Pinpoint the cell where the given text exists, returning its (x, y) midpoint coordinate. 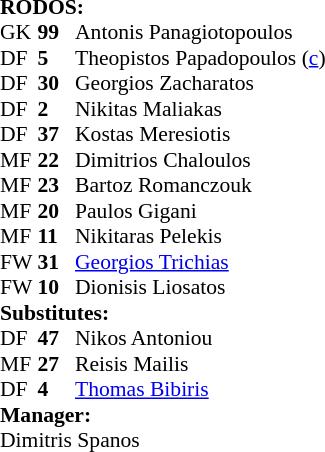
37 (57, 135)
2 (57, 109)
47 (57, 339)
99 (57, 33)
11 (57, 237)
GK (19, 33)
5 (57, 58)
4 (57, 389)
20 (57, 211)
31 (57, 262)
22 (57, 160)
10 (57, 287)
27 (57, 364)
23 (57, 185)
30 (57, 83)
